From the cell containing the given text, extract its center point as [X, Y] coordinate. 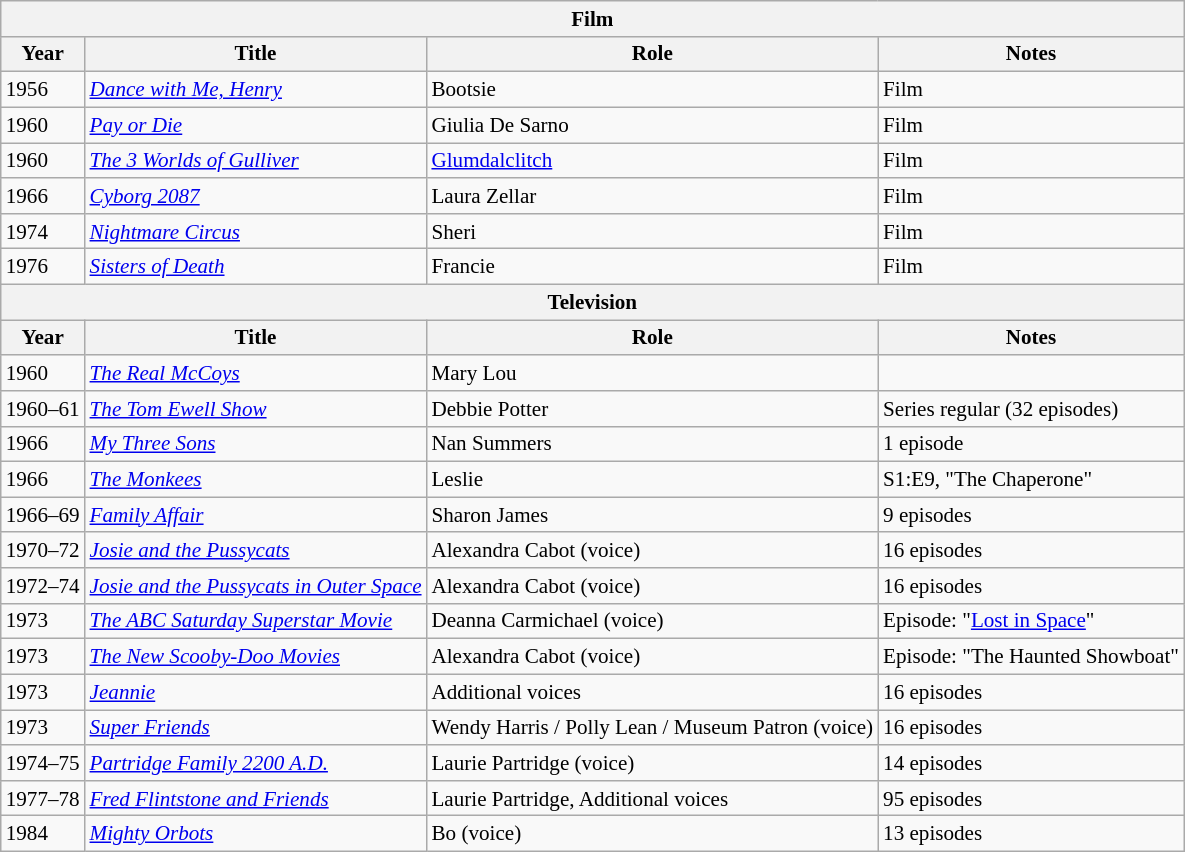
The Tom Ewell Show [256, 408]
1974 [43, 230]
Dance with Me, Henry [256, 90]
Jeannie [256, 692]
Series regular (32 episodes) [1031, 408]
1 episode [1031, 444]
The Real McCoys [256, 372]
1977–78 [43, 798]
Bo (voice) [652, 834]
9 episodes [1031, 514]
Josie and the Pussycats in Outer Space [256, 586]
Josie and the Pussycats [256, 550]
Pay or Die [256, 124]
Mary Lou [652, 372]
Deanna Carmichael (voice) [652, 620]
Sisters of Death [256, 266]
Episode: "Lost in Space" [1031, 620]
Giulia De Sarno [652, 124]
The Monkees [256, 480]
1970–72 [43, 550]
Additional voices [652, 692]
1976 [43, 266]
My Three Sons [256, 444]
Laura Zellar [652, 196]
The 3 Worlds of Gulliver [256, 160]
1956 [43, 90]
Francie [652, 266]
Nightmare Circus [256, 230]
Super Friends [256, 728]
The New Scooby-Doo Movies [256, 656]
1974–75 [43, 762]
Mighty Orbots [256, 834]
Laurie Partridge, Additional voices [652, 798]
1972–74 [43, 586]
1966–69 [43, 514]
Debbie Potter [652, 408]
Sheri [652, 230]
14 episodes [1031, 762]
Partridge Family 2200 A.D. [256, 762]
Leslie [652, 480]
Television [592, 302]
Episode: "The Haunted Showboat" [1031, 656]
1984 [43, 834]
S1:E9, "The Chaperone" [1031, 480]
Nan Summers [652, 444]
Family Affair [256, 514]
1960–61 [43, 408]
Sharon James [652, 514]
The ABC Saturday Superstar Movie [256, 620]
Cyborg 2087 [256, 196]
Wendy Harris / Polly Lean / Museum Patron (voice) [652, 728]
Bootsie [652, 90]
95 episodes [1031, 798]
13 episodes [1031, 834]
Laurie Partridge (voice) [652, 762]
Glumdalclitch [652, 160]
Fred Flintstone and Friends [256, 798]
